Determine the [X, Y] coordinate at the center of the cell enclosing the given text.  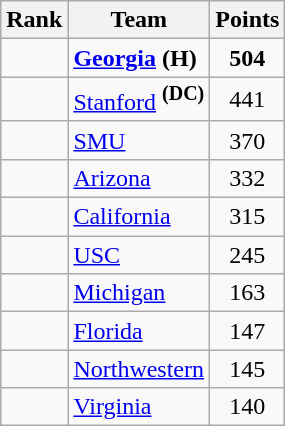
370 [248, 140]
145 [248, 369]
140 [248, 407]
Rank [34, 20]
245 [248, 255]
163 [248, 293]
441 [248, 100]
Virginia [139, 407]
SMU [139, 140]
Georgia (H) [139, 58]
Team [139, 20]
332 [248, 178]
Arizona [139, 178]
Stanford (DC) [139, 100]
California [139, 217]
504 [248, 58]
315 [248, 217]
USC [139, 255]
Michigan [139, 293]
Points [248, 20]
Northwestern [139, 369]
147 [248, 331]
Florida [139, 331]
